Output the [x, y] coordinate of the center of the cell containing the given text.  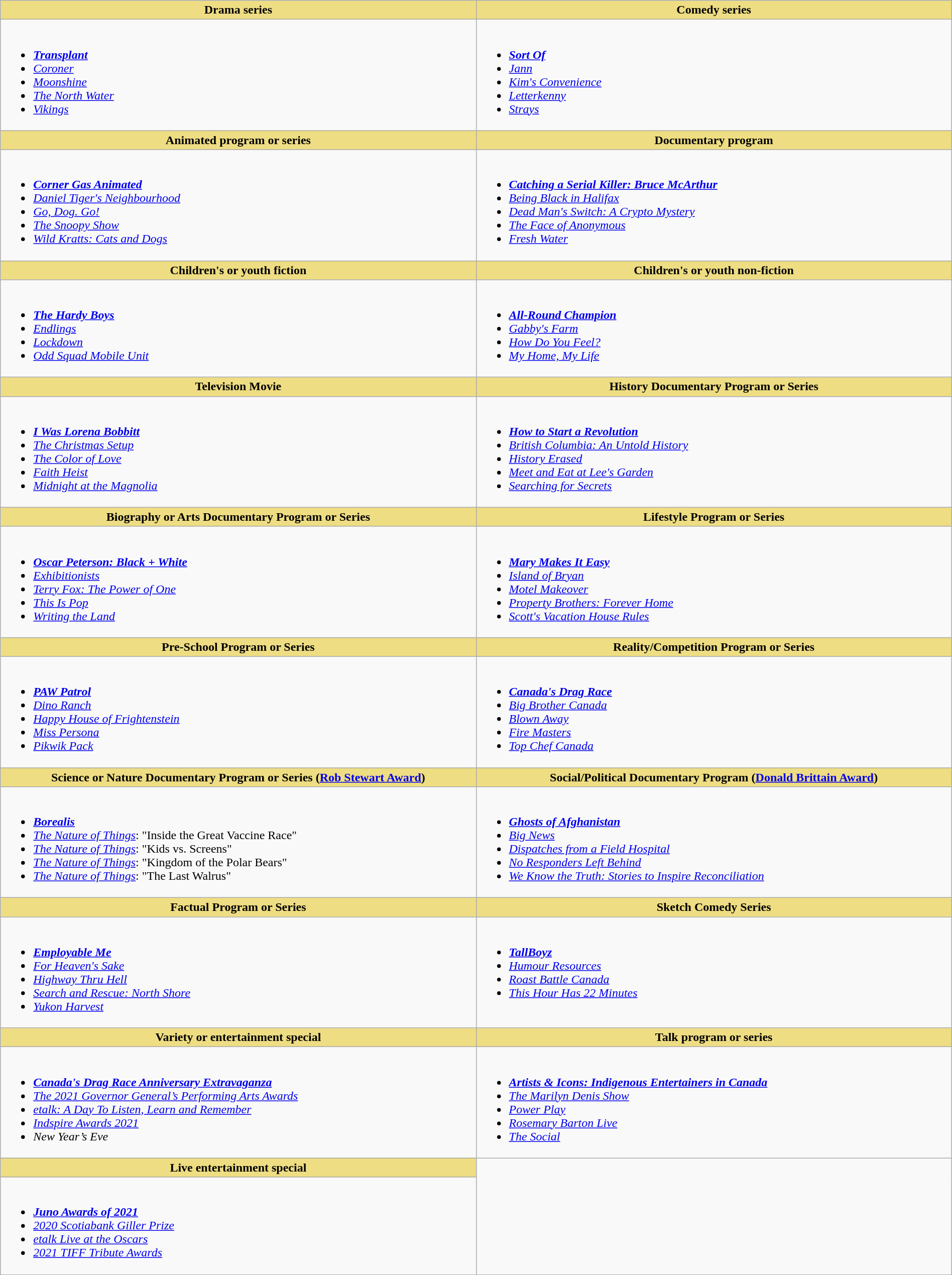
Pre-School Program or Series [238, 647]
All-Round ChampionGabby's FarmHow Do You Feel?My Home, My Life [714, 328]
TransplantCoronerMoonshineThe North WaterVikings [238, 75]
Corner Gas AnimatedDaniel Tiger's NeighbourhoodGo, Dog. Go!The Snoopy ShowWild Kratts: Cats and Dogs [238, 205]
Ghosts of AfghanistanBig NewsDispatches from a Field HospitalNo Responders Left BehindWe Know the Truth: Stories to Inspire Reconciliation [714, 843]
Variety or entertainment special [238, 1037]
TallBoyzHumour ResourcesRoast Battle CanadaThis Hour Has 22 Minutes [714, 972]
Employable MeFor Heaven's SakeHighway Thru HellSearch and Rescue: North ShoreYukon Harvest [238, 972]
How to Start a RevolutionBritish Columbia: An Untold HistoryHistory ErasedMeet and Eat at Lee's GardenSearching for Secrets [714, 452]
Juno Awards of 20212020 Scotiabank Giller Prizeetalk Live at the Oscars2021 TIFF Tribute Awards [238, 1226]
Lifestyle Program or Series [714, 517]
Factual Program or Series [238, 907]
Animated program or series [238, 140]
Sketch Comedy Series [714, 907]
Mary Makes It EasyIsland of BryanMotel MakeoverProperty Brothers: Forever HomeScott's Vacation House Rules [714, 582]
The Hardy BoysEndlingsLockdownOdd Squad Mobile Unit [238, 328]
Sort OfJannKim's ConvenienceLetterkennyStrays [714, 75]
PAW PatrolDino RanchHappy House of FrightensteinMiss PersonaPikwik Pack [238, 712]
Comedy series [714, 10]
Science or Nature Documentary Program or Series (Rob Stewart Award) [238, 777]
Television Movie [238, 387]
Children's or youth fiction [238, 270]
Canada's Drag RaceBig Brother CanadaBlown AwayFire MastersTop Chef Canada [714, 712]
Talk program or series [714, 1037]
I Was Lorena BobbittThe Christmas SetupThe Color of LoveFaith HeistMidnight at the Magnolia [238, 452]
Documentary program [714, 140]
Reality/Competition Program or Series [714, 647]
Catching a Serial Killer: Bruce McArthurBeing Black in HalifaxDead Man's Switch: A Crypto MysteryThe Face of AnonymousFresh Water [714, 205]
Live entertainment special [238, 1168]
Artists & Icons: Indigenous Entertainers in CanadaThe Marilyn Denis ShowPower PlayRosemary Barton LiveThe Social [714, 1103]
History Documentary Program or Series [714, 387]
Oscar Peterson: Black + WhiteExhibitionistsTerry Fox: The Power of OneThis Is PopWriting the Land [238, 582]
Children's or youth non-fiction [714, 270]
Biography or Arts Documentary Program or Series [238, 517]
Drama series [238, 10]
Social/Political Documentary Program (Donald Brittain Award) [714, 777]
